Detect which cell encompasses the target text, then output its (X, Y) center coordinate. 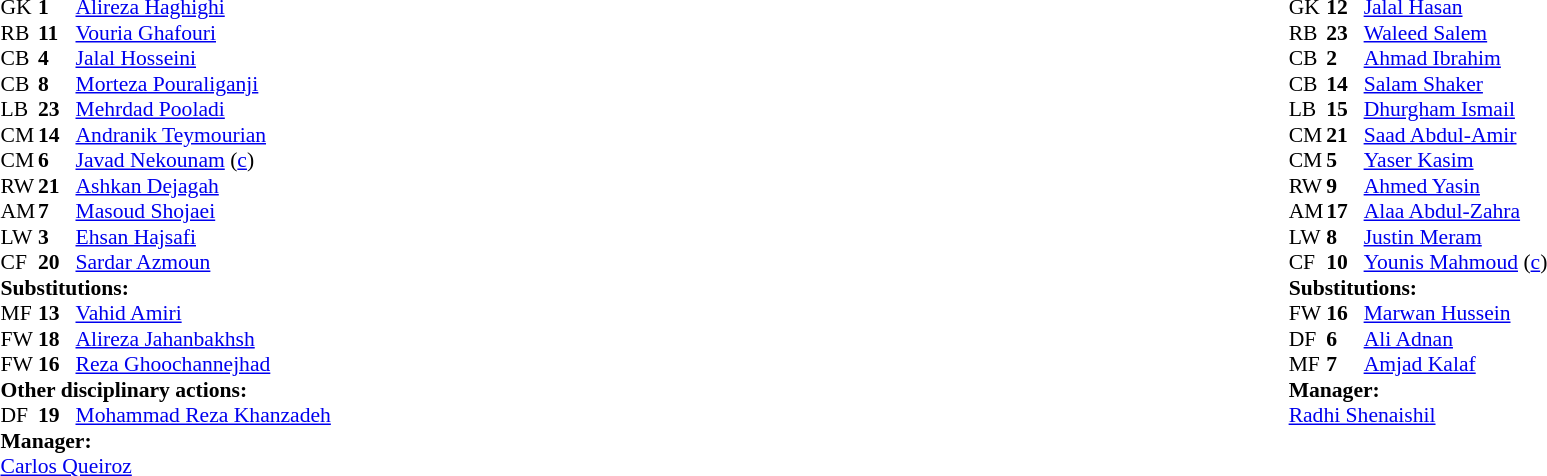
Andranik Teymourian (204, 135)
9 (1345, 186)
18 (57, 339)
Vouria Ghafouri (204, 33)
19 (57, 415)
Manager: (165, 441)
Sardar Azmoun (204, 263)
4 (57, 59)
Reza Ghoochannejhad (204, 365)
10 (1345, 263)
2 (1345, 59)
Mehrdad Pooladi (204, 109)
Jalal Hosseini (204, 59)
Substitutions: (165, 288)
17 (1345, 211)
5 (1345, 161)
11 (57, 33)
3 (57, 237)
Masoud Shojaei (204, 211)
13 (57, 313)
Javad Nekounam (c) (204, 161)
15 (1345, 109)
Vahid Amiri (204, 313)
Alireza Jahanbakhsh (204, 339)
Ehsan Hajsafi (204, 237)
20 (57, 263)
Ashkan Dejagah (204, 186)
Morteza Pouraliganji (204, 84)
Other disciplinary actions: (165, 390)
Mohammad Reza Khanzadeh (204, 415)
